Identify which cell holds the provided text, then report its [X, Y] central coordinate. 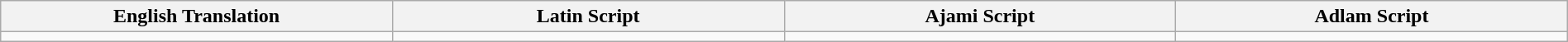
Latin Script [588, 16]
English Translation [197, 16]
Adlam Script [1372, 16]
Ajami Script [980, 16]
